Find where the given text appears and provide that cell's center as (x, y) coordinate. 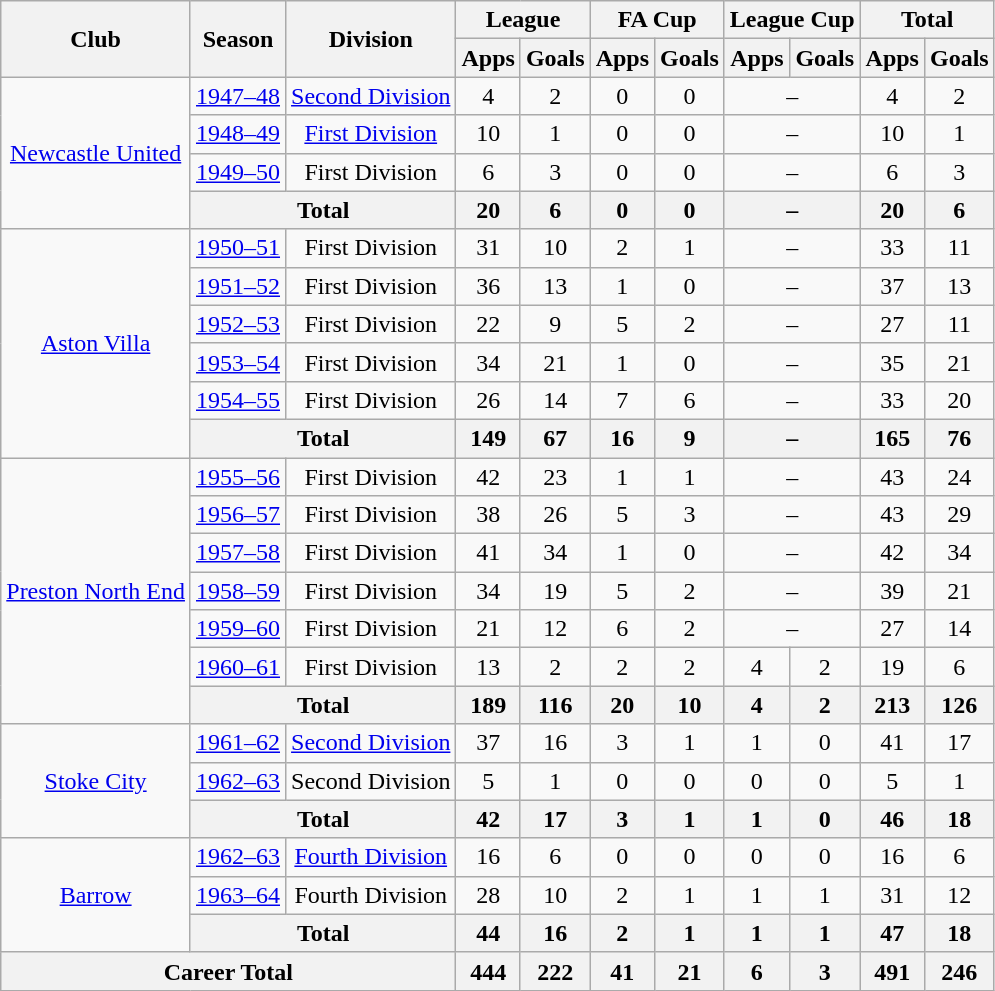
1958–59 (238, 591)
67 (555, 438)
Barrow (96, 895)
47 (892, 933)
Stoke City (96, 781)
165 (892, 438)
39 (892, 591)
FA Cup (657, 20)
1949–50 (238, 172)
44 (488, 933)
491 (892, 971)
Division (371, 39)
1953–54 (238, 362)
116 (555, 705)
1954–55 (238, 400)
36 (488, 286)
1947–48 (238, 96)
1957–58 (238, 553)
League (523, 20)
1948–49 (238, 134)
Newcastle United (96, 153)
22 (488, 324)
126 (959, 705)
444 (488, 971)
1959–60 (238, 629)
213 (892, 705)
7 (622, 400)
28 (488, 895)
Club (96, 39)
23 (555, 477)
149 (488, 438)
1956–57 (238, 515)
24 (959, 477)
1960–61 (238, 667)
246 (959, 971)
1952–53 (238, 324)
46 (892, 819)
1961–62 (238, 743)
35 (892, 362)
Season (238, 39)
1951–52 (238, 286)
Preston North End (96, 591)
Career Total (228, 971)
Aston Villa (96, 343)
29 (959, 515)
1963–64 (238, 895)
38 (488, 515)
1955–56 (238, 477)
1950–51 (238, 248)
League Cup (792, 20)
222 (555, 971)
76 (959, 438)
189 (488, 705)
